Detect which cell encompasses the target text, then output its (x, y) center coordinate. 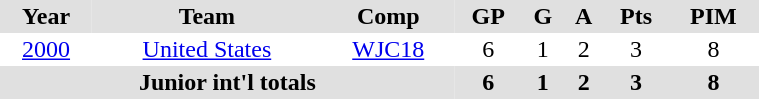
United States (207, 50)
Pts (636, 16)
WJC18 (388, 50)
Comp (388, 16)
Year (46, 16)
GP (488, 16)
2000 (46, 50)
A (584, 16)
Junior int'l totals (228, 82)
PIM (713, 16)
Team (207, 16)
G (543, 16)
